Provide the (X, Y) coordinate of the cell's center where the given text is located.  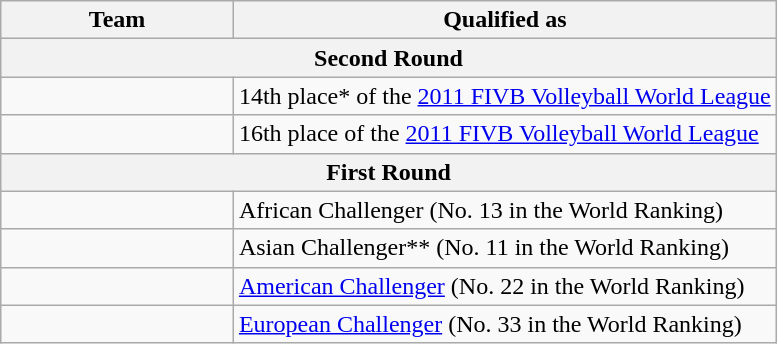
First Round (388, 172)
Qualified as (504, 20)
Asian Challenger** (No. 11 in the World Ranking) (504, 248)
Team (118, 20)
Second Round (388, 58)
African Challenger (No. 13 in the World Ranking) (504, 210)
16th place of the 2011 FIVB Volleyball World League (504, 134)
American Challenger (No. 22 in the World Ranking) (504, 286)
European Challenger (No. 33 in the World Ranking) (504, 324)
14th place* of the 2011 FIVB Volleyball World League (504, 96)
